Return (x, y) of the center of cell containing provided text 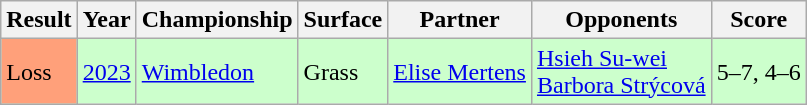
2023 (106, 72)
Elise Mertens (460, 72)
Score (758, 20)
Result (39, 20)
Hsieh Su-wei Barbora Strýcová (621, 72)
Opponents (621, 20)
Championship (217, 20)
Wimbledon (217, 72)
Year (106, 20)
Surface (343, 20)
Loss (39, 72)
Grass (343, 72)
Partner (460, 20)
5–7, 4–6 (758, 72)
